Output the (x, y) coordinate of the center of the cell containing the given text.  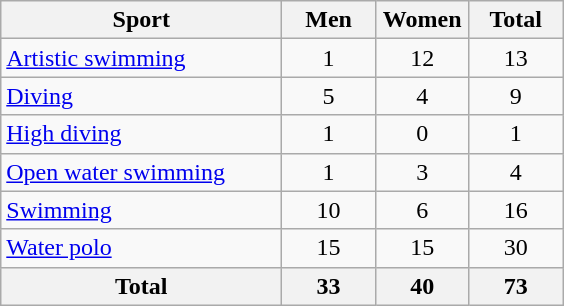
12 (422, 58)
0 (422, 134)
Open water swimming (142, 172)
13 (516, 58)
Sport (142, 20)
High diving (142, 134)
73 (516, 286)
Diving (142, 96)
9 (516, 96)
6 (422, 210)
30 (516, 248)
Water polo (142, 248)
Women (422, 20)
Swimming (142, 210)
5 (329, 96)
16 (516, 210)
Men (329, 20)
10 (329, 210)
33 (329, 286)
40 (422, 286)
3 (422, 172)
Artistic swimming (142, 58)
